Output the (x, y) coordinate of the center of the cell containing the given text.  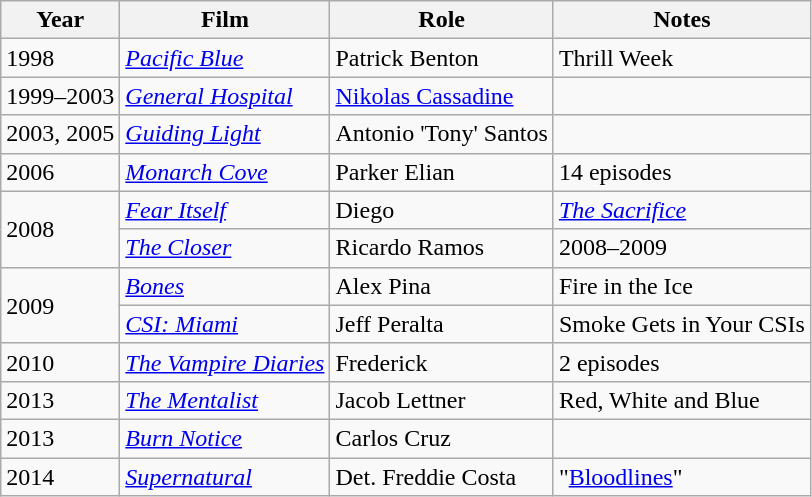
1998 (60, 58)
1999–2003 (60, 96)
2009 (60, 305)
2008 (60, 229)
The Closer (225, 248)
Det. Freddie Costa (442, 477)
Ricardo Ramos (442, 248)
Role (442, 20)
Jeff Peralta (442, 324)
Pacific Blue (225, 58)
Smoke Gets in Your CSIs (682, 324)
Guiding Light (225, 134)
2006 (60, 172)
CSI: Miami (225, 324)
14 episodes (682, 172)
Thrill Week (682, 58)
Carlos Cruz (442, 438)
The Vampire Diaries (225, 362)
2014 (60, 477)
Antonio 'Tony' Santos (442, 134)
Nikolas Cassadine (442, 96)
Fear Itself (225, 210)
Frederick (442, 362)
Film (225, 20)
"Bloodlines" (682, 477)
Alex Pina (442, 286)
The Sacrifice (682, 210)
Bones (225, 286)
2008–2009 (682, 248)
Parker Elian (442, 172)
Monarch Cove (225, 172)
Red, White and Blue (682, 400)
2010 (60, 362)
Notes (682, 20)
Year (60, 20)
2003, 2005 (60, 134)
Fire in the Ice (682, 286)
Burn Notice (225, 438)
Supernatural (225, 477)
2 episodes (682, 362)
The Mentalist (225, 400)
Diego (442, 210)
Jacob Lettner (442, 400)
Patrick Benton (442, 58)
General Hospital (225, 96)
